Output the (x, y) coordinate of the center of the cell containing the given text.  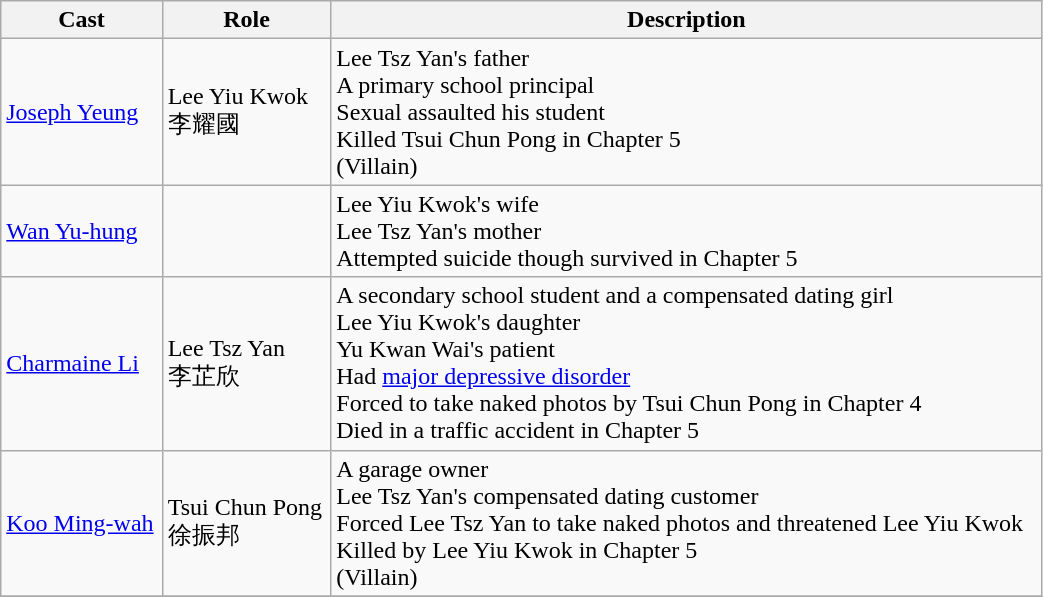
Charmaine Li (82, 364)
Tsui Chun Pong徐振邦 (246, 523)
Role (246, 20)
Koo Ming-wah (82, 523)
Lee Yiu Kwok's wifeLee Tsz Yan's motherAttempted suicide though survived in Chapter 5 (686, 231)
Lee Yiu Kwok李耀國 (246, 112)
Joseph Yeung (82, 112)
Wan Yu-hung (82, 231)
Description (686, 20)
Cast (82, 20)
Lee Tsz Yan's fatherA primary school principalSexual assaulted his studentKilled Tsui Chun Pong in Chapter 5(Villain) (686, 112)
Lee Tsz Yan李芷欣 (246, 364)
